Pinpoint the cell where the given text exists, returning its [x, y] midpoint coordinate. 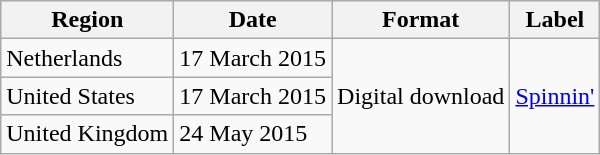
Date [253, 20]
24 May 2015 [253, 134]
Label [555, 20]
United Kingdom [88, 134]
Region [88, 20]
Format [421, 20]
Digital download [421, 96]
Spinnin' [555, 96]
Netherlands [88, 58]
United States [88, 96]
